Locate the cell with the specified text and output its [x, y] center coordinate. 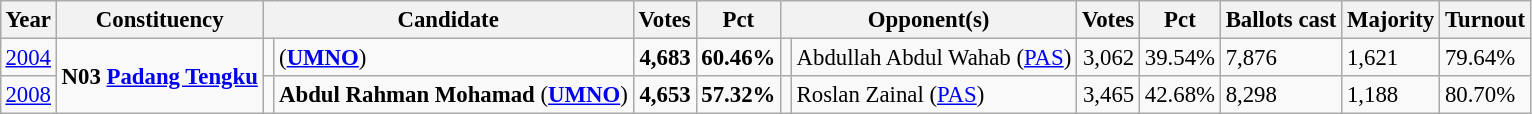
1,621 [1391, 57]
57.32% [738, 95]
7,876 [1280, 57]
Candidate [448, 20]
(UMNO) [454, 57]
39.54% [1180, 57]
Ballots cast [1280, 20]
Opponent(s) [929, 20]
Abdullah Abdul Wahab (PAS) [934, 57]
1,188 [1391, 95]
Constituency [160, 20]
3,062 [1108, 57]
Majority [1391, 20]
42.68% [1180, 95]
N03 Padang Tengku [160, 76]
Turnout [1486, 20]
3,465 [1108, 95]
4,653 [664, 95]
60.46% [738, 57]
4,683 [664, 57]
Year [28, 20]
79.64% [1486, 57]
8,298 [1280, 95]
Roslan Zainal (PAS) [934, 95]
2004 [28, 57]
Abdul Rahman Mohamad (UMNO) [454, 95]
2008 [28, 95]
80.70% [1486, 95]
